Identify which cell holds the provided text, then report its [X, Y] central coordinate. 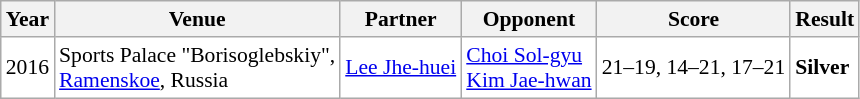
Partner [400, 19]
21–19, 14–21, 17–21 [694, 68]
Year [28, 19]
Venue [197, 19]
Sports Palace "Borisoglebskiy",Ramenskoe, Russia [197, 68]
Result [824, 19]
Opponent [528, 19]
2016 [28, 68]
Choi Sol-gyu Kim Jae-hwan [528, 68]
Lee Jhe-huei [400, 68]
Score [694, 19]
Silver [824, 68]
